Scan for the cell matching the given text and deliver its (x, y) coordinate at center. 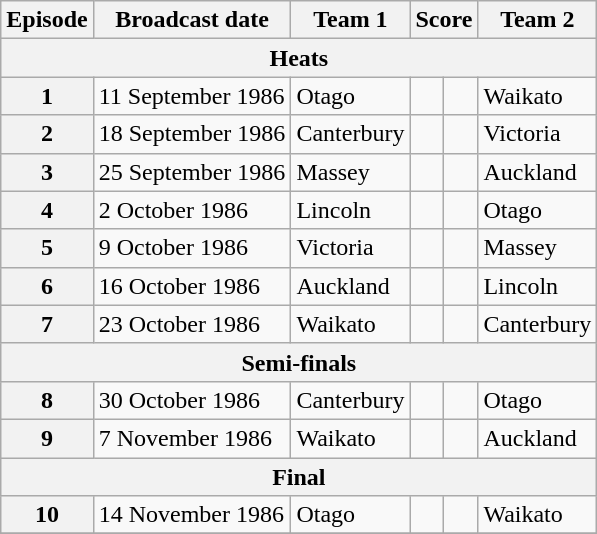
Semi-finals (299, 362)
11 September 1986 (192, 96)
8 (47, 400)
30 October 1986 (192, 400)
18 September 1986 (192, 134)
Episode (47, 20)
6 (47, 286)
7 November 1986 (192, 438)
16 October 1986 (192, 286)
1 (47, 96)
Score (444, 20)
Team 1 (350, 20)
Final (299, 477)
10 (47, 515)
14 November 1986 (192, 515)
23 October 1986 (192, 324)
2 October 1986 (192, 210)
25 September 1986 (192, 172)
Heats (299, 58)
9 (47, 438)
2 (47, 134)
Broadcast date (192, 20)
7 (47, 324)
4 (47, 210)
5 (47, 248)
3 (47, 172)
9 October 1986 (192, 248)
Team 2 (538, 20)
